Search for the cell housing the specified text and yield its [X, Y] center coordinate. 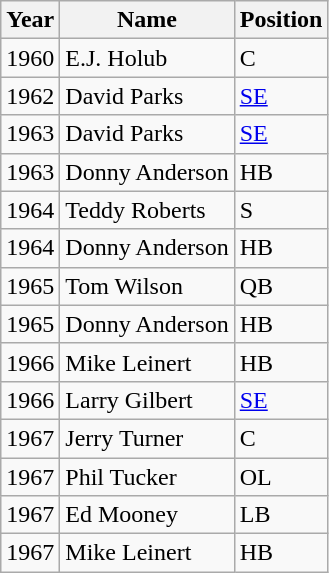
Year [30, 20]
OL [281, 477]
E.J. Holub [147, 58]
Teddy Roberts [147, 210]
Name [147, 20]
Tom Wilson [147, 286]
Ed Mooney [147, 515]
Jerry Turner [147, 438]
LB [281, 515]
S [281, 210]
1960 [30, 58]
1962 [30, 96]
QB [281, 286]
Larry Gilbert [147, 400]
Phil Tucker [147, 477]
Position [281, 20]
